Pinpoint the cell where the given text exists, returning its [x, y] midpoint coordinate. 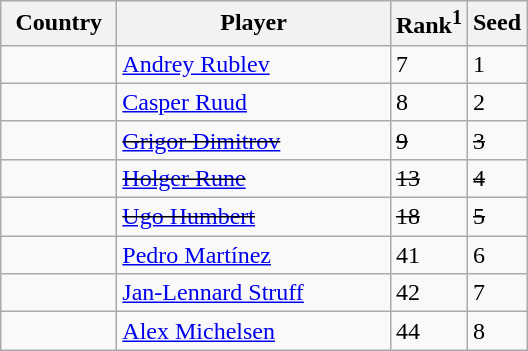
Casper Ruud [254, 102]
6 [496, 255]
18 [428, 217]
Pedro Martínez [254, 255]
44 [428, 331]
41 [428, 255]
5 [496, 217]
Holger Rune [254, 178]
2 [496, 102]
1 [496, 64]
Country [59, 24]
Player [254, 24]
Alex Michelsen [254, 331]
Grigor Dimitrov [254, 140]
Rank1 [428, 24]
9 [428, 140]
3 [496, 140]
Seed [496, 24]
4 [496, 178]
Andrey Rublev [254, 64]
42 [428, 293]
13 [428, 178]
Jan-Lennard Struff [254, 293]
Ugo Humbert [254, 217]
